Determine the [x, y] coordinate at the center of the cell enclosing the given text.  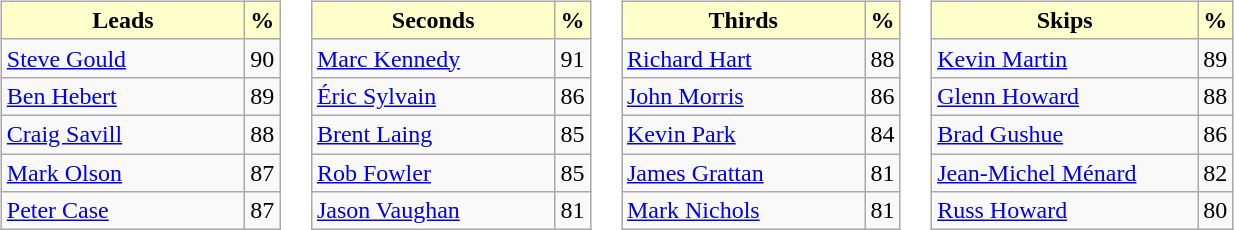
Craig Savill [123, 134]
Brad Gushue [1065, 134]
Skips [1065, 20]
Jason Vaughan [433, 211]
Rob Fowler [433, 173]
Jean-Michel Ménard [1065, 173]
80 [1216, 211]
Kevin Martin [1065, 58]
Mark Olson [123, 173]
90 [262, 58]
Russ Howard [1065, 211]
84 [882, 134]
Mark Nichols [744, 211]
91 [572, 58]
Brent Laing [433, 134]
John Morris [744, 96]
James Grattan [744, 173]
Marc Kennedy [433, 58]
Leads [123, 20]
Ben Hebert [123, 96]
Kevin Park [744, 134]
Seconds [433, 20]
Steve Gould [123, 58]
Richard Hart [744, 58]
Peter Case [123, 211]
Éric Sylvain [433, 96]
82 [1216, 173]
Thirds [744, 20]
Glenn Howard [1065, 96]
